Return [X, Y] of the center of cell containing provided text 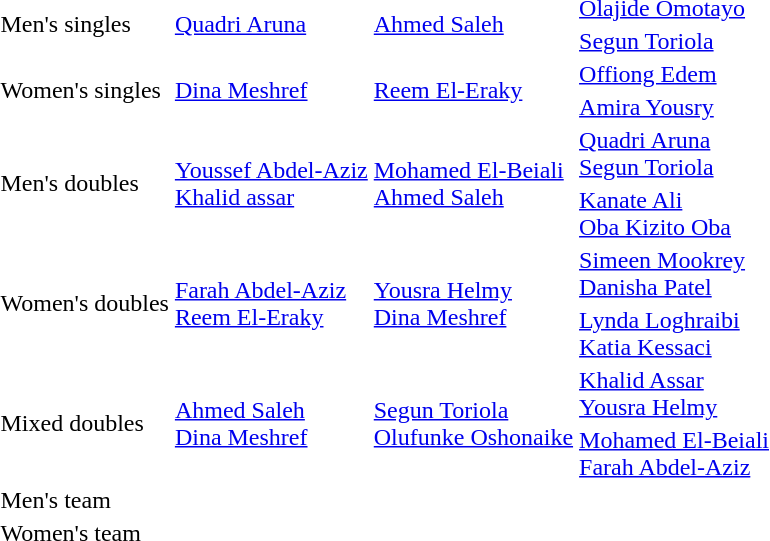
Segun Toriola Olufunke Oshonaike [473, 424]
Farah Abdel-Aziz Reem El-Eraky [271, 304]
Youssef Abdel-Aziz Khalid assar [271, 184]
Mohamed El-Beiali Ahmed Saleh [473, 184]
Reem El-Eraky [473, 90]
Dina Meshref [271, 90]
Yousra Helmy Dina Meshref [473, 304]
Ahmed Saleh Dina Meshref [271, 424]
